Provide the [x, y] coordinate of the cell's center where the given text is located.  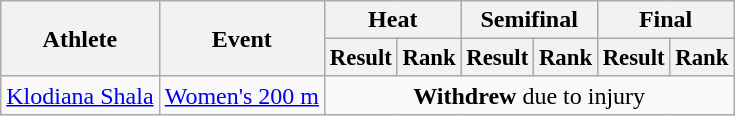
Athlete [80, 39]
Heat [393, 20]
Klodiana Shala [80, 95]
Event [242, 39]
Withdrew due to injury [530, 95]
Women's 200 m [242, 95]
Semifinal [529, 20]
Final [665, 20]
